Provide the (x, y) coordinate of the cell's center where the given text is located.  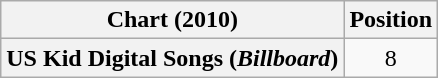
8 (391, 58)
Chart (2010) (172, 20)
Position (391, 20)
US Kid Digital Songs (Billboard) (172, 58)
